Locate the cell with the specified text and output its [X, Y] center coordinate. 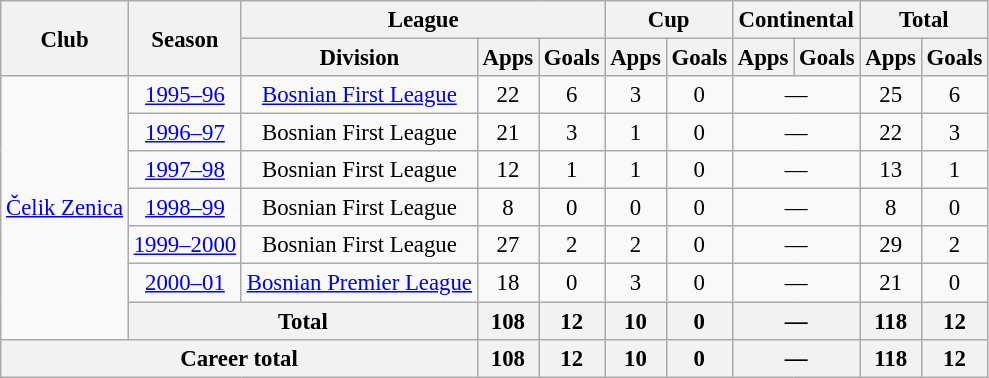
League [422, 20]
Cup [669, 20]
Career total [240, 358]
Club [65, 38]
1995–96 [184, 95]
Season [184, 38]
27 [508, 245]
13 [890, 170]
1996–97 [184, 133]
1999–2000 [184, 245]
18 [508, 283]
Continental [796, 20]
1997–98 [184, 170]
Bosnian Premier League [359, 283]
25 [890, 95]
29 [890, 245]
Čelik Zenica [65, 208]
2000–01 [184, 283]
Division [359, 58]
1998–99 [184, 208]
